Locate the cell with the specified text and output its [x, y] center coordinate. 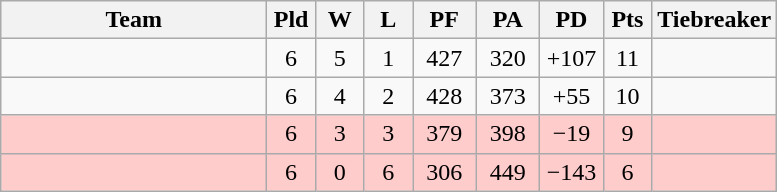
10 [628, 96]
320 [508, 58]
373 [508, 96]
4 [340, 96]
427 [444, 58]
Team [134, 20]
+55 [572, 96]
379 [444, 134]
−143 [572, 172]
2 [388, 96]
Tiebreaker [714, 20]
449 [508, 172]
W [340, 20]
−19 [572, 134]
PD [572, 20]
Pts [628, 20]
306 [444, 172]
11 [628, 58]
+107 [572, 58]
1 [388, 58]
Pld [292, 20]
PA [508, 20]
5 [340, 58]
9 [628, 134]
0 [340, 172]
L [388, 20]
398 [508, 134]
428 [444, 96]
PF [444, 20]
